Return the (x, y) coordinate for the center point of the cell that contains the specified text.  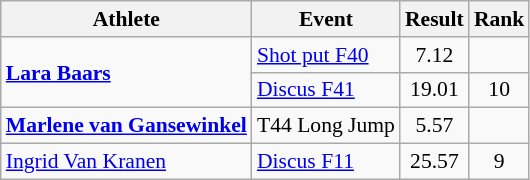
Ingrid Van Kranen (126, 162)
Shot put F40 (326, 55)
Athlete (126, 19)
10 (500, 90)
7.12 (434, 55)
5.57 (434, 126)
Marlene van Gansewinkel (126, 126)
Rank (500, 19)
Discus F41 (326, 90)
Event (326, 19)
25.57 (434, 162)
Lara Baars (126, 72)
T44 Long Jump (326, 126)
19.01 (434, 90)
Discus F11 (326, 162)
9 (500, 162)
Result (434, 19)
